Determine the [x, y] coordinate at the center of the cell enclosing the given text.  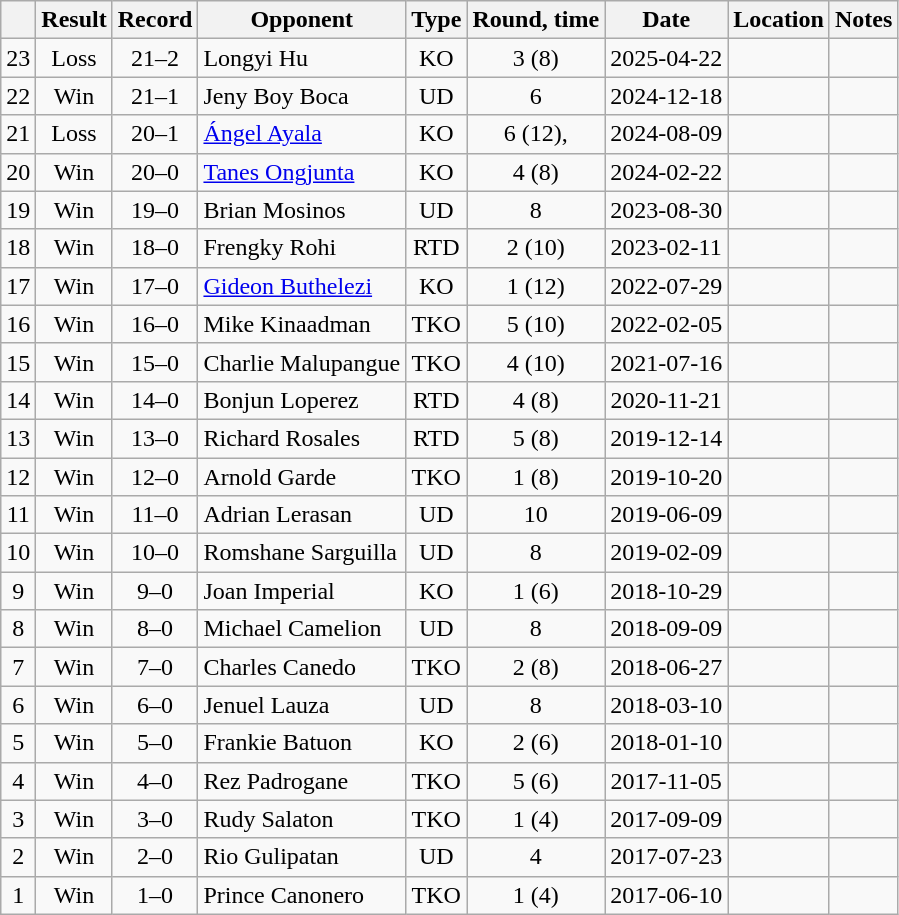
13–0 [155, 438]
2–0 [155, 857]
2025-04-22 [666, 58]
23 [18, 58]
13 [18, 438]
17 [18, 286]
Tanes Ongjunta [302, 172]
4–0 [155, 781]
2022-07-29 [666, 286]
2 (8) [536, 667]
3 (8) [536, 58]
2 [18, 857]
5 [18, 743]
9–0 [155, 591]
Frengky Rohi [302, 248]
2020-11-21 [666, 400]
Mike Kinaadman [302, 324]
2018-10-29 [666, 591]
Jenuel Lauza [302, 705]
19 [18, 210]
2018-06-27 [666, 667]
2024-02-22 [666, 172]
2017-09-09 [666, 819]
Date [666, 20]
Location [779, 20]
11–0 [155, 515]
Michael Camelion [302, 629]
Rio Gulipatan [302, 857]
Arnold Garde [302, 477]
Adrian Lerasan [302, 515]
Round, time [536, 20]
4 (10) [536, 362]
6 (12), [536, 134]
2022-02-05 [666, 324]
5 (8) [536, 438]
2024-08-09 [666, 134]
16 [18, 324]
Notes [863, 20]
14 [18, 400]
2018-03-10 [666, 705]
20–0 [155, 172]
15 [18, 362]
2017-11-05 [666, 781]
Brian Mosinos [302, 210]
Charles Canedo [302, 667]
1–0 [155, 895]
2018-01-10 [666, 743]
14–0 [155, 400]
7–0 [155, 667]
Longyi Hu [302, 58]
2017-07-23 [666, 857]
20–1 [155, 134]
21–1 [155, 96]
2017-06-10 [666, 895]
2023-02-11 [666, 248]
15–0 [155, 362]
Romshane Sarguilla [302, 553]
21 [18, 134]
Rez Padrogane [302, 781]
2 (10) [536, 248]
11 [18, 515]
3 [18, 819]
Frankie Batuon [302, 743]
19–0 [155, 210]
3–0 [155, 819]
Opponent [302, 20]
Richard Rosales [302, 438]
1 (8) [536, 477]
18–0 [155, 248]
Record [155, 20]
8–0 [155, 629]
Gideon Buthelezi [302, 286]
Charlie Malupangue [302, 362]
2019-06-09 [666, 515]
12–0 [155, 477]
2024-12-18 [666, 96]
2023-08-30 [666, 210]
1 (6) [536, 591]
5 (6) [536, 781]
5 (10) [536, 324]
1 [18, 895]
12 [18, 477]
10–0 [155, 553]
9 [18, 591]
18 [18, 248]
Rudy Salaton [302, 819]
17–0 [155, 286]
6–0 [155, 705]
22 [18, 96]
2 (6) [536, 743]
7 [18, 667]
Prince Canonero [302, 895]
2018-09-09 [666, 629]
Ángel Ayala [302, 134]
16–0 [155, 324]
1 (12) [536, 286]
Joan Imperial [302, 591]
Result [74, 20]
21–2 [155, 58]
Bonjun Loperez [302, 400]
Jeny Boy Boca [302, 96]
2021-07-16 [666, 362]
2019-10-20 [666, 477]
5–0 [155, 743]
Type [436, 20]
2019-12-14 [666, 438]
2019-02-09 [666, 553]
20 [18, 172]
